Determine the [x, y] coordinate at the center of the cell enclosing the given text.  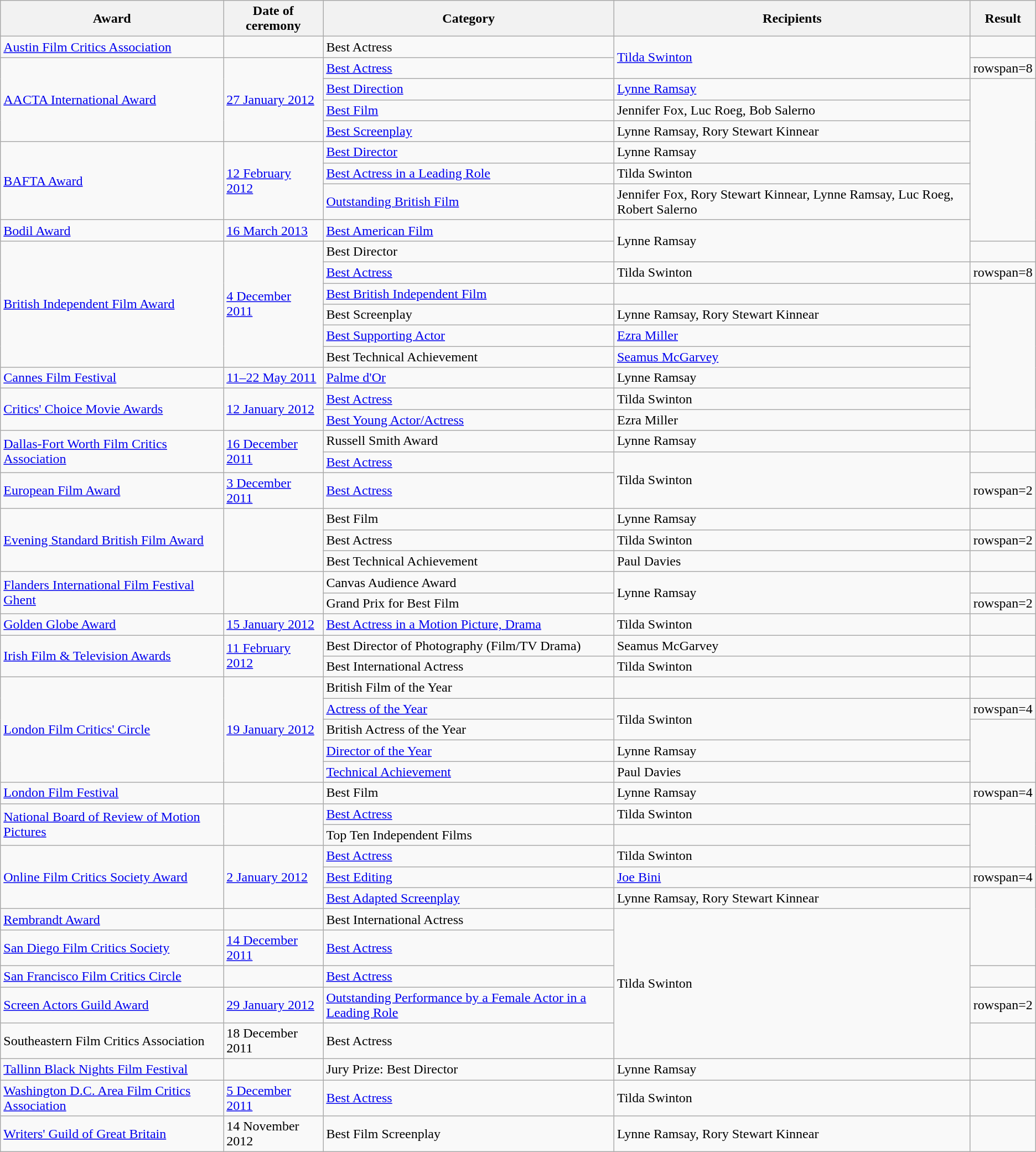
Cannes Film Festival [112, 378]
British Actress of the Year [469, 730]
AACTA International Award [112, 100]
Screen Actors Guild Award [112, 1005]
11 February 2012 [273, 656]
Rembrandt Award [112, 919]
Best British Independent Film [469, 294]
19 January 2012 [273, 730]
Best Editing [469, 877]
Irish Film & Television Awards [112, 656]
Palme d'Or [469, 378]
Dallas-Fort Worth Film Critics Association [112, 452]
Jennifer Fox, Rory Stewart Kinnear, Lynne Ramsay, Luc Roeg, Robert Salerno [792, 201]
Best Director of Photography (Film/TV Drama) [469, 646]
British Independent Film Award [112, 304]
Award [112, 19]
14 December 2011 [273, 947]
Best Actress in a Motion Picture, Drama [469, 624]
Golden Globe Award [112, 624]
San Francisco Film Critics Circle [112, 976]
Best Direction [469, 89]
Online Film Critics Society Award [112, 877]
Recipients [792, 19]
Best American Film [469, 230]
Flanders International Film Festival Ghent [112, 593]
Canvas Audience Award [469, 582]
16 March 2013 [273, 230]
Best Supporting Actor [469, 336]
British Film of the Year [469, 688]
Jennifer Fox, Luc Roeg, Bob Salerno [792, 110]
Category [469, 19]
12 February 2012 [273, 180]
3 December 2011 [273, 490]
14 November 2012 [273, 1134]
5 December 2011 [273, 1098]
18 December 2011 [273, 1041]
Best Actress in a Leading Role [469, 173]
Bodil Award [112, 230]
Washington D.C. Area Film Critics Association [112, 1098]
San Diego Film Critics Society [112, 947]
Outstanding British Film [469, 201]
Actress of the Year [469, 709]
Russell Smith Award [469, 441]
Result [1003, 19]
Director of the Year [469, 751]
European Film Award [112, 490]
Best Film Screenplay [469, 1134]
Joe Bini [792, 877]
Outstanding Performance by a Female Actor in a Leading Role [469, 1005]
Grand Prix for Best Film [469, 603]
4 December 2011 [273, 304]
29 January 2012 [273, 1005]
11–22 May 2011 [273, 378]
Technical Achievement [469, 772]
Date of ceremony [273, 19]
Best Young Actor/Actress [469, 420]
2 January 2012 [273, 877]
Southeastern Film Critics Association [112, 1041]
BAFTA Award [112, 180]
London Film Festival [112, 793]
15 January 2012 [273, 624]
Evening Standard British Film Award [112, 540]
Top Ten Independent Films [469, 835]
Critics' Choice Movie Awards [112, 409]
National Board of Review of Motion Pictures [112, 824]
Best Adapted Screenplay [469, 898]
12 January 2012 [273, 409]
27 January 2012 [273, 100]
Austin Film Critics Association [112, 47]
Writers' Guild of Great Britain [112, 1134]
London Film Critics' Circle [112, 730]
Jury Prize: Best Director [469, 1070]
16 December 2011 [273, 452]
Tallinn Black Nights Film Festival [112, 1070]
